Determine the [x, y] coordinate at the center of the cell enclosing the given text.  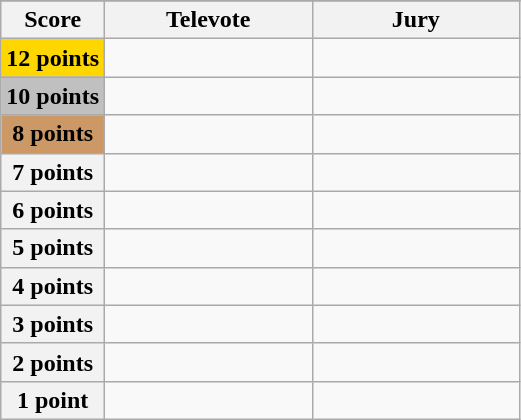
5 points [53, 248]
3 points [53, 324]
7 points [53, 172]
10 points [53, 96]
4 points [53, 286]
6 points [53, 210]
Jury [416, 20]
1 point [53, 400]
12 points [53, 58]
Score [53, 20]
2 points [53, 362]
Televote [209, 20]
8 points [53, 134]
